Determine the (x, y) coordinate at the center of the cell enclosing the given text.  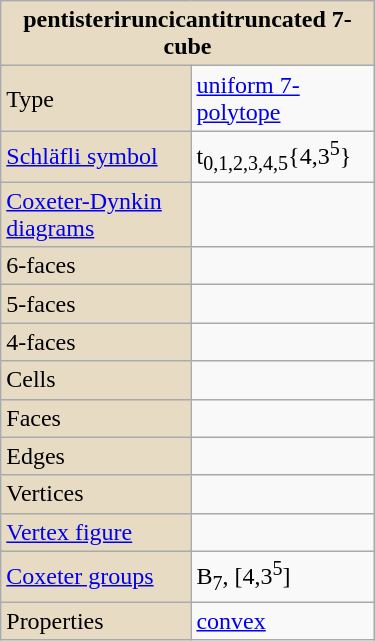
B7, [4,35] (282, 576)
convex (282, 621)
Coxeter-Dynkin diagrams (96, 214)
6-faces (96, 266)
Vertex figure (96, 532)
Edges (96, 456)
pentisteriruncicantitruncated 7-cube (188, 34)
4-faces (96, 342)
5-faces (96, 304)
Properties (96, 621)
Schläfli symbol (96, 156)
Vertices (96, 494)
Type (96, 98)
Cells (96, 380)
Faces (96, 418)
t0,1,2,3,4,5{4,35} (282, 156)
Coxeter groups (96, 576)
uniform 7-polytope (282, 98)
